Find where the given text appears and provide that cell's center as [x, y] coordinate. 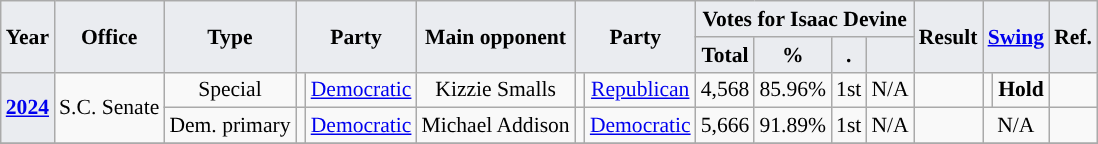
Ref. [1073, 36]
85.96% [792, 90]
Special [230, 90]
% [792, 55]
Type [230, 36]
Kizzie Smalls [495, 90]
Votes for Isaac Devine [805, 19]
Total [726, 55]
Office [109, 36]
S.C. Senate [109, 108]
91.89% [792, 126]
Hold [1021, 90]
Main opponent [495, 36]
2024 [28, 108]
5,666 [726, 126]
Dem. primary [230, 126]
Swing [1016, 36]
Republican [640, 90]
Year [28, 36]
. [848, 55]
Michael Addison [495, 126]
Result [948, 36]
4,568 [726, 90]
